Provide the (X, Y) coordinate of the cell's center where the given text is located.  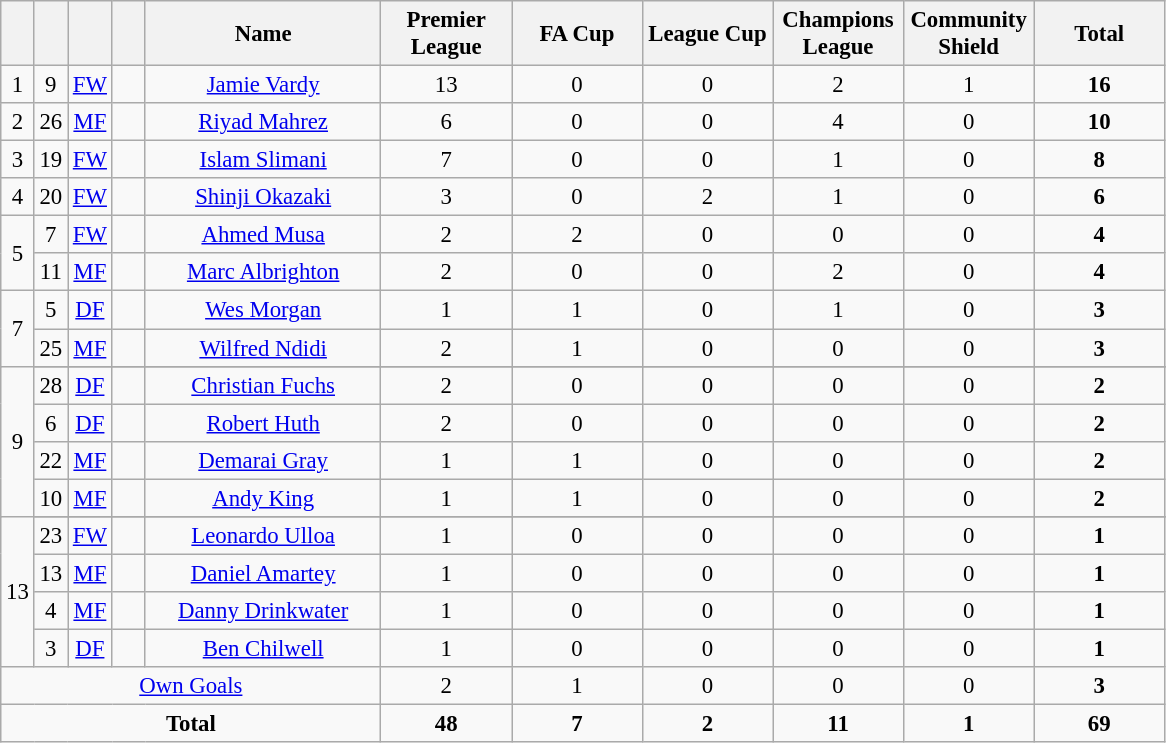
26 (50, 122)
Name (263, 34)
Andy King (263, 498)
Champions League (838, 34)
Leonardo Ulloa (263, 536)
25 (50, 348)
22 (50, 460)
Riyad Mahrez (263, 122)
Shinji Okazaki (263, 197)
Community Shield (968, 34)
8 (1100, 160)
Wilfred Ndidi (263, 348)
Christian Fuchs (263, 385)
Ben Chilwell (263, 648)
69 (1100, 724)
Islam Slimani (263, 160)
FA Cup (578, 34)
Own Goals (191, 686)
16 (1100, 85)
23 (50, 536)
Daniel Amartey (263, 573)
Ahmed Musa (263, 235)
Danny Drinkwater (263, 611)
28 (50, 385)
Jamie Vardy (263, 85)
Marc Albrighton (263, 273)
Premier League (446, 34)
Robert Huth (263, 423)
19 (50, 160)
48 (446, 724)
League Cup (708, 34)
Demarai Gray (263, 460)
20 (50, 197)
Wes Morgan (263, 310)
